Identify which cell holds the provided text, then report its [X, Y] central coordinate. 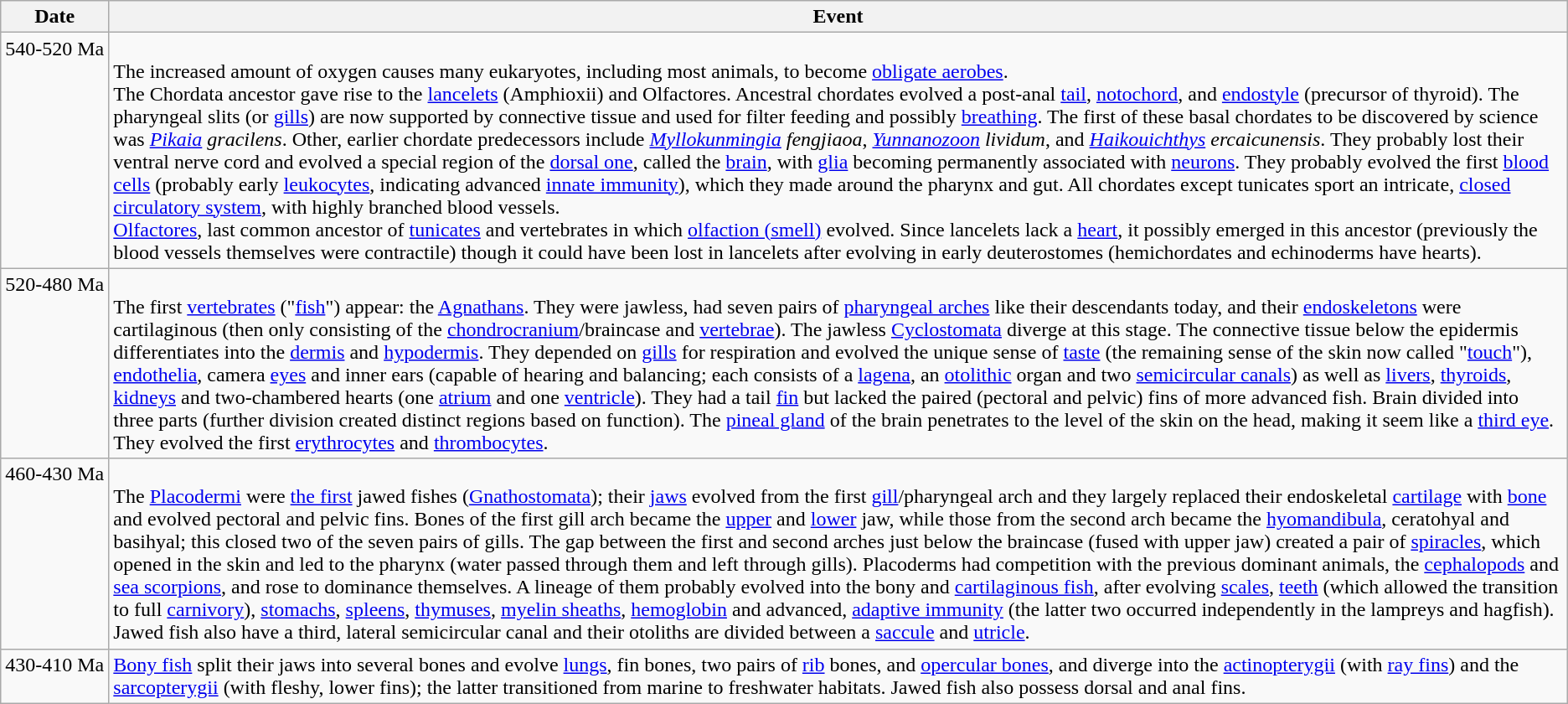
520-480 Ma [55, 364]
Date [55, 17]
460-430 Ma [55, 553]
Event [838, 17]
430-410 Ma [55, 676]
540-520 Ma [55, 151]
